Detect which cell encompasses the target text, then output its [x, y] center coordinate. 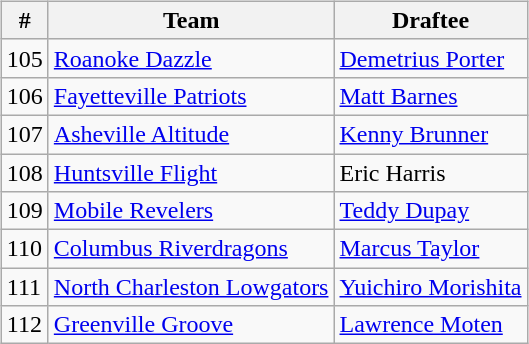
108 [24, 173]
107 [24, 134]
Marcus Taylor [430, 249]
110 [24, 249]
109 [24, 211]
Team [191, 20]
Lawrence Moten [430, 325]
112 [24, 325]
Matt Barnes [430, 96]
Demetrius Porter [430, 58]
106 [24, 96]
Draftee [430, 20]
111 [24, 287]
North Charleston Lowgators [191, 287]
# [24, 20]
Roanoke Dazzle [191, 58]
Yuichiro Morishita [430, 287]
Asheville Altitude [191, 134]
Kenny Brunner [430, 134]
Eric Harris [430, 173]
Greenville Groove [191, 325]
105 [24, 58]
Teddy Dupay [430, 211]
Mobile Revelers [191, 211]
Huntsville Flight [191, 173]
Columbus Riverdragons [191, 249]
Fayetteville Patriots [191, 96]
